Return the (x, y) coordinate for the center point of the cell that contains the specified text.  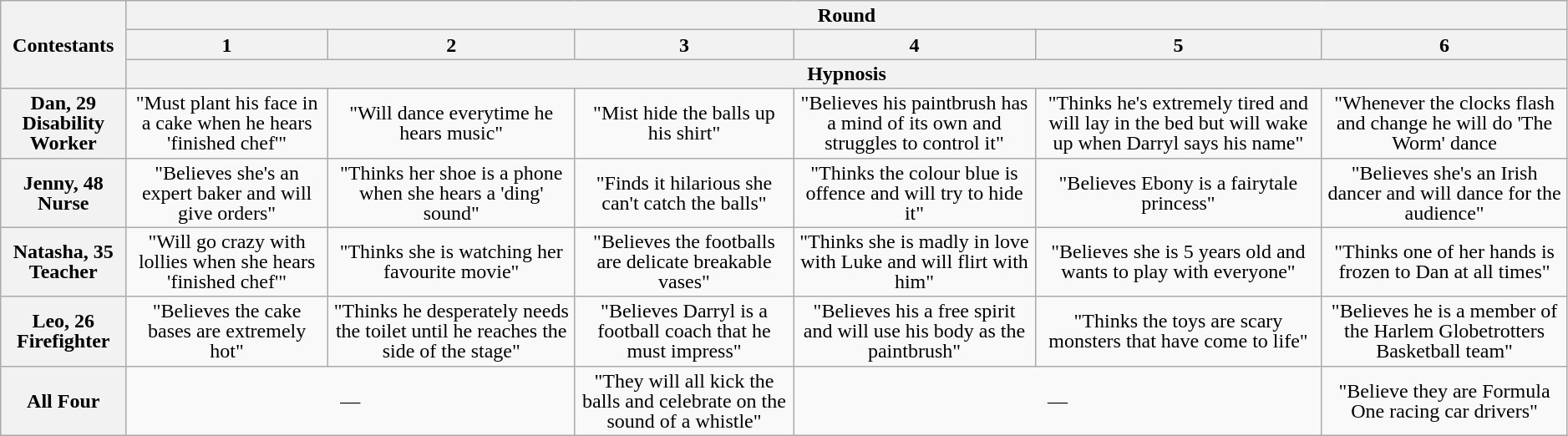
"Will go crazy with lollies when she hears 'finished chef'" (227, 262)
"Believes the footballs are delicate breakable vases" (684, 262)
"Will dance everytime he hears music" (451, 124)
Jenny, 48Nurse (63, 192)
"Mist hide the balls up his shirt" (684, 124)
5 (1178, 45)
"Believes the cake bases are extremely hot" (227, 331)
Leo, 26Firefighter (63, 331)
"Thinks he's extremely tired and will lay in the bed but will wake up when Darryl says his name" (1178, 124)
4 (914, 45)
"Finds it hilarious she can't catch the balls" (684, 192)
"Believe they are Formula One racing car drivers" (1444, 401)
"Thinks she is watching her favourite movie" (451, 262)
"Believes she's an Irish dancer and will dance for the audience" (1444, 192)
"Believes she's an expert baker and will give orders" (227, 192)
Natasha, 35Teacher (63, 262)
6 (1444, 45)
Hypnosis (847, 74)
3 (684, 45)
"Believes she is 5 years old and wants to play with everyone" (1178, 262)
"Must plant his face in a cake when he hears 'finished chef'" (227, 124)
All Four (63, 401)
Round (847, 15)
"Thinks the colour blue is offence and will try to hide it" (914, 192)
"They will all kick the balls and celebrate on the sound of a whistle" (684, 401)
"Believes Darryl is a football coach that he must impress" (684, 331)
"Thinks one of her hands is frozen to Dan at all times" (1444, 262)
2 (451, 45)
"Believes his a free spirit and will use his body as the paintbrush" (914, 331)
"Believes he is a member of the Harlem Globetrotters Basketball team" (1444, 331)
Contestants (63, 45)
"Thinks the toys are scary monsters that have come to life" (1178, 331)
"Believes Ebony is a fairytale princess" (1178, 192)
"Believes his paintbrush has a mind of its own and struggles to control it" (914, 124)
"Thinks her shoe is a phone when she hears a 'ding' sound" (451, 192)
Dan, 29Disability Worker (63, 124)
"Thinks he desperately needs the toilet until he reaches the side of the stage" (451, 331)
1 (227, 45)
"Whenever the clocks flash and change he will do 'The Worm' dance (1444, 124)
"Thinks she is madly in love with Luke and will flirt with him" (914, 262)
